Detect which cell encompasses the target text, then output its [X, Y] center coordinate. 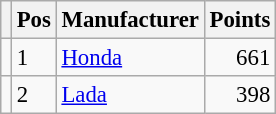
Honda [130, 58]
Lada [130, 95]
2 [34, 95]
1 [34, 58]
Manufacturer [130, 20]
Points [240, 20]
661 [240, 58]
Pos [34, 20]
398 [240, 95]
